Detect which cell encompasses the target text, then output its [x, y] center coordinate. 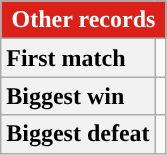
First match [78, 58]
Biggest defeat [78, 134]
Other records [84, 20]
Biggest win [78, 96]
